Determine the [x, y] coordinate at the center of the cell enclosing the given text.  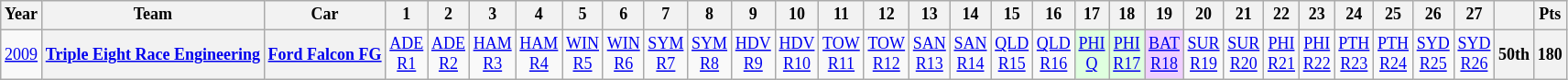
4 [539, 15]
21 [1244, 15]
23 [1317, 15]
5 [583, 15]
QLD R15 [1012, 54]
7 [666, 15]
PHI Q [1092, 54]
8 [710, 15]
3 [493, 15]
TOW R11 [841, 54]
SYM R8 [710, 54]
10 [797, 15]
6 [623, 15]
16 [1054, 15]
Triple Eight Race Engineering [152, 54]
TOW R12 [887, 54]
26 [1432, 15]
18 [1127, 15]
22 [1282, 15]
SAN R13 [929, 54]
25 [1394, 15]
SUR R20 [1244, 54]
2 [449, 15]
BAT R18 [1165, 54]
WIN R5 [583, 54]
SAN R14 [971, 54]
PHI R21 [1282, 54]
14 [971, 15]
50th [1515, 54]
9 [753, 15]
Ford Falcon FG [324, 54]
HDV R10 [797, 54]
HAM R4 [539, 54]
HAM R3 [493, 54]
Year [22, 15]
HDV R9 [753, 54]
SYM R7 [666, 54]
13 [929, 15]
1 [407, 15]
11 [841, 15]
ADE R1 [407, 54]
Pts [1550, 15]
SUR R19 [1203, 54]
15 [1012, 15]
QLD R16 [1054, 54]
PTH R23 [1354, 54]
17 [1092, 15]
Team [152, 15]
SYD R25 [1432, 54]
Car [324, 15]
20 [1203, 15]
19 [1165, 15]
ADE R2 [449, 54]
WIN R6 [623, 54]
24 [1354, 15]
12 [887, 15]
180 [1550, 54]
PHI R22 [1317, 54]
SYD R26 [1475, 54]
27 [1475, 15]
PTH R24 [1394, 54]
2009 [22, 54]
PHI R17 [1127, 54]
